Extract the [x, y] coordinate from the center of the cell holding the provided text.  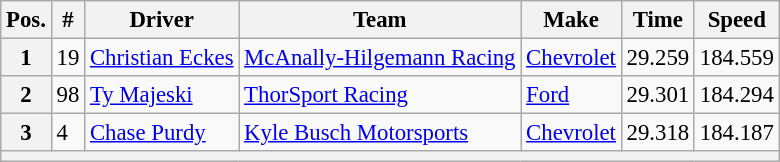
184.559 [736, 58]
Ford [571, 95]
3 [26, 133]
Driver [162, 20]
184.187 [736, 133]
184.294 [736, 95]
98 [68, 95]
2 [26, 95]
Time [658, 20]
Christian Eckes [162, 58]
29.301 [658, 95]
Chase Purdy [162, 133]
Make [571, 20]
19 [68, 58]
McAnally-Hilgemann Racing [380, 58]
Team [380, 20]
29.318 [658, 133]
Pos. [26, 20]
1 [26, 58]
29.259 [658, 58]
Speed [736, 20]
Ty Majeski [162, 95]
ThorSport Racing [380, 95]
Kyle Busch Motorsports [380, 133]
# [68, 20]
4 [68, 133]
